Extract the (X, Y) coordinate from the center of the cell holding the provided text.  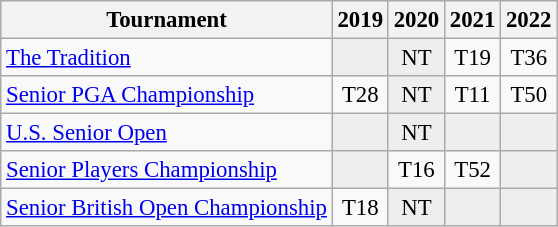
T16 (416, 170)
Tournament (166, 20)
2019 (360, 20)
2022 (529, 20)
T50 (529, 95)
T28 (360, 95)
Senior Players Championship (166, 170)
T18 (360, 208)
2021 (472, 20)
The Tradition (166, 58)
T52 (472, 170)
T36 (529, 58)
Senior British Open Championship (166, 208)
2020 (416, 20)
Senior PGA Championship (166, 95)
T11 (472, 95)
U.S. Senior Open (166, 133)
T19 (472, 58)
